Find where the given text appears and provide that cell's center as [X, Y] coordinate. 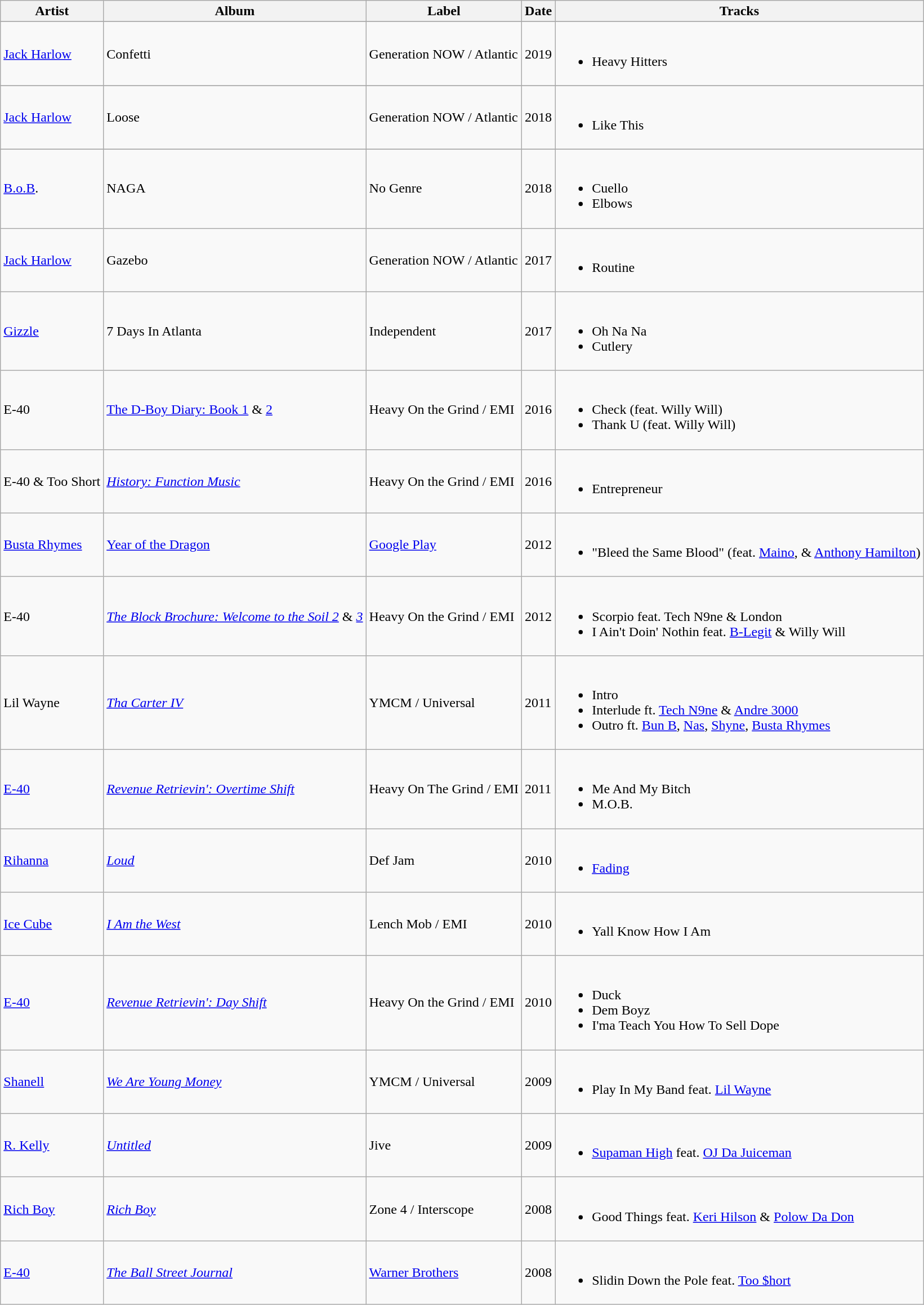
Warner Brothers [444, 1272]
Revenue Retrievin': Day Shift [235, 1003]
Loose [235, 117]
Check (feat. Willy Will)Thank U (feat. Willy Will) [740, 410]
Confetti [235, 54]
CuelloElbows [740, 189]
Shanell [52, 1082]
Entrepreneur [740, 481]
Play In My Band feat. Lil Wayne [740, 1082]
Label [444, 11]
Supaman High feat. OJ Da Juiceman [740, 1145]
Album [235, 11]
Date [538, 11]
Ice Cube [52, 924]
Slidin Down the Pole feat. Too $hort [740, 1272]
Me And My BitchM.O.B. [740, 789]
History: Function Music [235, 481]
Oh Na NaCutlery [740, 331]
R. Kelly [52, 1145]
Busta Rhymes [52, 545]
The Ball Street Journal [235, 1272]
Good Things feat. Keri Hilson & Polow Da Don [740, 1209]
Zone 4 / Interscope [444, 1209]
DuckDem BoyzI'ma Teach You How To Sell Dope [740, 1003]
Google Play [444, 545]
B.o.B. [52, 189]
Lench Mob / EMI [444, 924]
Routine [740, 260]
Loud [235, 860]
We Are Young Money [235, 1082]
Tracks [740, 11]
7 Days In Atlanta [235, 331]
The Block Brochure: Welcome to the Soil 2 & 3 [235, 616]
NAGA [235, 189]
No Genre [444, 189]
Heavy On The Grind / EMI [444, 789]
Like This [740, 117]
Heavy Hitters [740, 54]
Yall Know How I Am [740, 924]
Gazebo [235, 260]
2019 [538, 54]
Rihanna [52, 860]
Revenue Retrievin': Overtime Shift [235, 789]
IntroInterlude ft. Tech N9ne & Andre 3000Outro ft. Bun B, Nas, Shyne, Busta Rhymes [740, 703]
Jive [444, 1145]
I Am the West [235, 924]
E-40 & Too Short [52, 481]
Fading [740, 860]
The D-Boy Diary: Book 1 & 2 [235, 410]
Gizzle [52, 331]
Independent [444, 331]
"Bleed the Same Blood" (feat. Maino, & Anthony Hamilton) [740, 545]
Artist [52, 11]
Untitled [235, 1145]
Scorpio feat. Tech N9ne & LondonI Ain't Doin' Nothin feat. B-Legit & Willy Will [740, 616]
Tha Carter IV [235, 703]
Lil Wayne [52, 703]
Year of the Dragon [235, 545]
Def Jam [444, 860]
